Return the (X, Y) coordinate for the center point of the cell that contains the specified text.  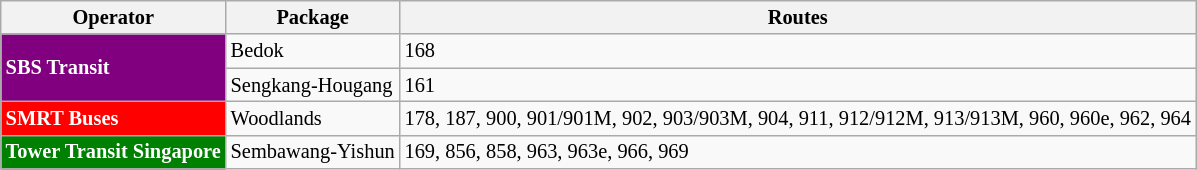
Package (313, 17)
Operator (114, 17)
SBS Transit (114, 68)
Sembawang-Yishun (313, 152)
Tower Transit Singapore (114, 152)
Bedok (313, 51)
168 (798, 51)
Woodlands (313, 118)
SMRT Buses (114, 118)
Sengkang-Hougang (313, 85)
161 (798, 85)
178, 187, 900, 901/901M, 902, 903/903M, 904, 911, 912/912M, 913/913M, 960, 960e, 962, 964 (798, 118)
169, 856, 858, 963, 963e, 966, 969 (798, 152)
Routes (798, 17)
